Search for the cell housing the specified text and yield its (x, y) center coordinate. 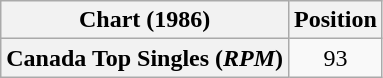
Position (336, 20)
Canada Top Singles (RPM) (145, 58)
Chart (1986) (145, 20)
93 (336, 58)
